Determine the (x, y) coordinate at the center of the cell enclosing the given text.  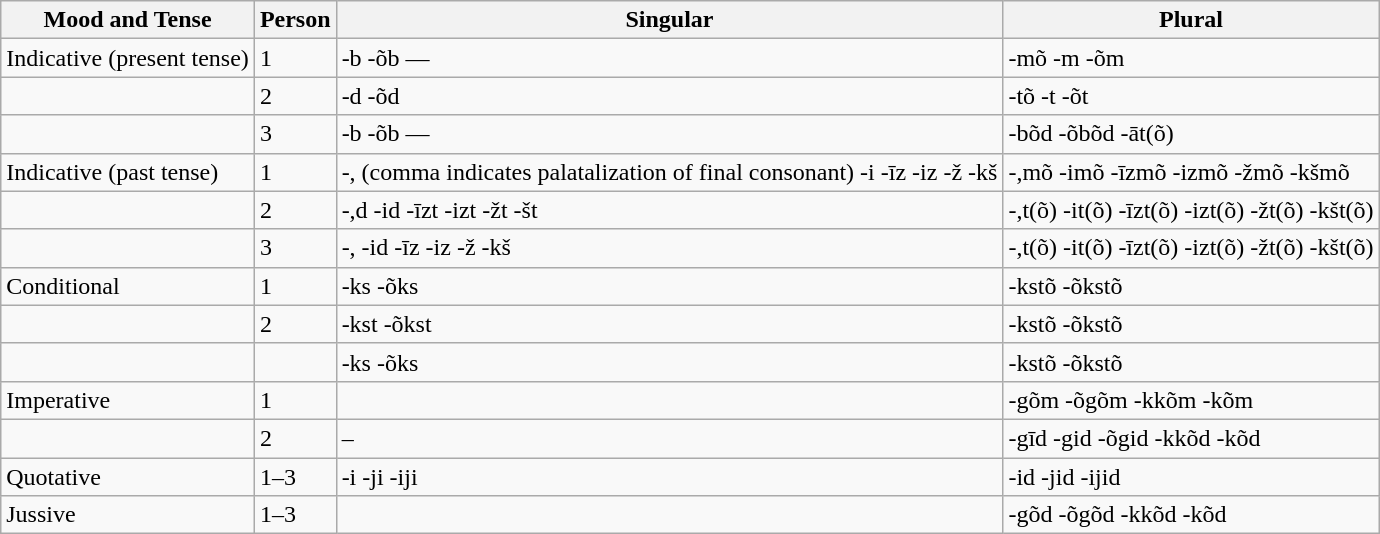
Indicative (past tense) (128, 172)
Mood and Tense (128, 20)
-gõd -õgõd -kkõd -kõd (1191, 515)
-tõ -t -õt (1191, 96)
-, (comma indicates palatalization of final consonant) -i -īz -iz -ž -kš (670, 172)
Conditional (128, 286)
Plural (1191, 20)
-,d -id -īzt -izt -žt -št (670, 210)
Jussive (128, 515)
-,mõ -imõ -īzmõ -izmõ -žmõ -kšmõ (1191, 172)
-id -jid -ijid (1191, 477)
Indicative (present tense) (128, 58)
-mõ -m -õm (1191, 58)
Singular (670, 20)
-kst -õkst (670, 324)
– (670, 438)
-d -õd (670, 96)
-i -ji -iji (670, 477)
-bõd -õbõd -āt(õ) (1191, 134)
-gõm -õgõm -kkõm -kõm (1191, 400)
Quotative (128, 477)
-, -id -īz -iz -ž -kš (670, 248)
Imperative (128, 400)
-gīd -gid -õgid -kkõd -kõd (1191, 438)
Person (295, 20)
